Extract the (X, Y) coordinate from the center of the cell holding the provided text.  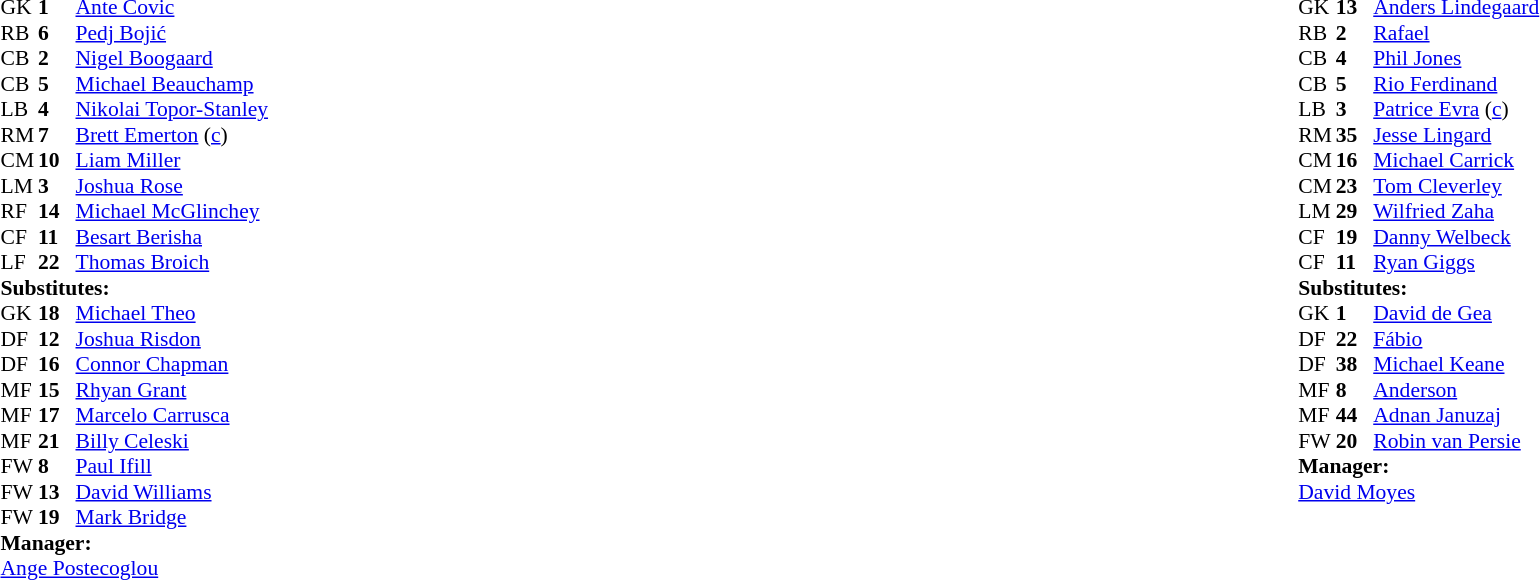
44 (1355, 415)
Fábio (1456, 339)
17 (57, 415)
7 (57, 135)
Phil Jones (1456, 59)
23 (1355, 186)
Michael Keane (1456, 365)
18 (57, 313)
RF (19, 211)
Nigel Boogaard (172, 59)
Nikolai Topor-Stanley (172, 109)
Danny Welbeck (1456, 237)
Michael Beauchamp (172, 84)
Rio Ferdinand (1456, 84)
Wilfried Zaha (1456, 211)
Tom Cleverley (1456, 186)
David de Gea (1456, 313)
Connor Chapman (172, 365)
Besart Berisha (172, 237)
6 (57, 33)
LF (19, 263)
38 (1355, 365)
1 (1355, 313)
Anderson (1456, 390)
Pedj Bojić (172, 33)
35 (1355, 135)
Robin van Persie (1456, 441)
Paul Ifill (172, 467)
21 (57, 441)
Michael Carrick (1456, 161)
Michael Theo (172, 313)
12 (57, 339)
Thomas Broich (172, 263)
Patrice Evra (c) (1456, 109)
Michael McGlinchey (172, 211)
Adnan Januzaj (1456, 415)
13 (57, 492)
20 (1355, 441)
Mark Bridge (172, 517)
David Moyes (1418, 492)
Joshua Risdon (172, 339)
David Williams (172, 492)
Brett Emerton (c) (172, 135)
Liam Miller (172, 161)
Joshua Rose (172, 186)
29 (1355, 211)
Rafael (1456, 33)
Billy Celeski (172, 441)
Ryan Giggs (1456, 263)
10 (57, 161)
Rhyan Grant (172, 390)
15 (57, 390)
Jesse Lingard (1456, 135)
14 (57, 211)
Marcelo Carrusca (172, 415)
